Extract the [x, y] coordinate from the center of the cell holding the provided text.  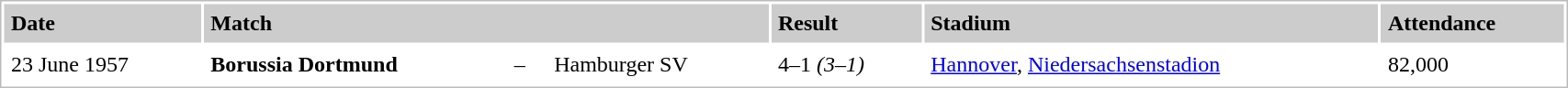
4–1 (3–1) [845, 65]
Attendance [1472, 23]
23 June 1957 [102, 65]
Result [845, 23]
Borussia Dortmund [355, 65]
Date [102, 23]
Stadium [1152, 23]
Hannover, Niedersachsenstadion [1152, 65]
– [525, 65]
Hamburger SV [658, 65]
Match [487, 23]
82,000 [1472, 65]
